For the text-containing cell, return its midpoint in (X, Y) coordinate format. 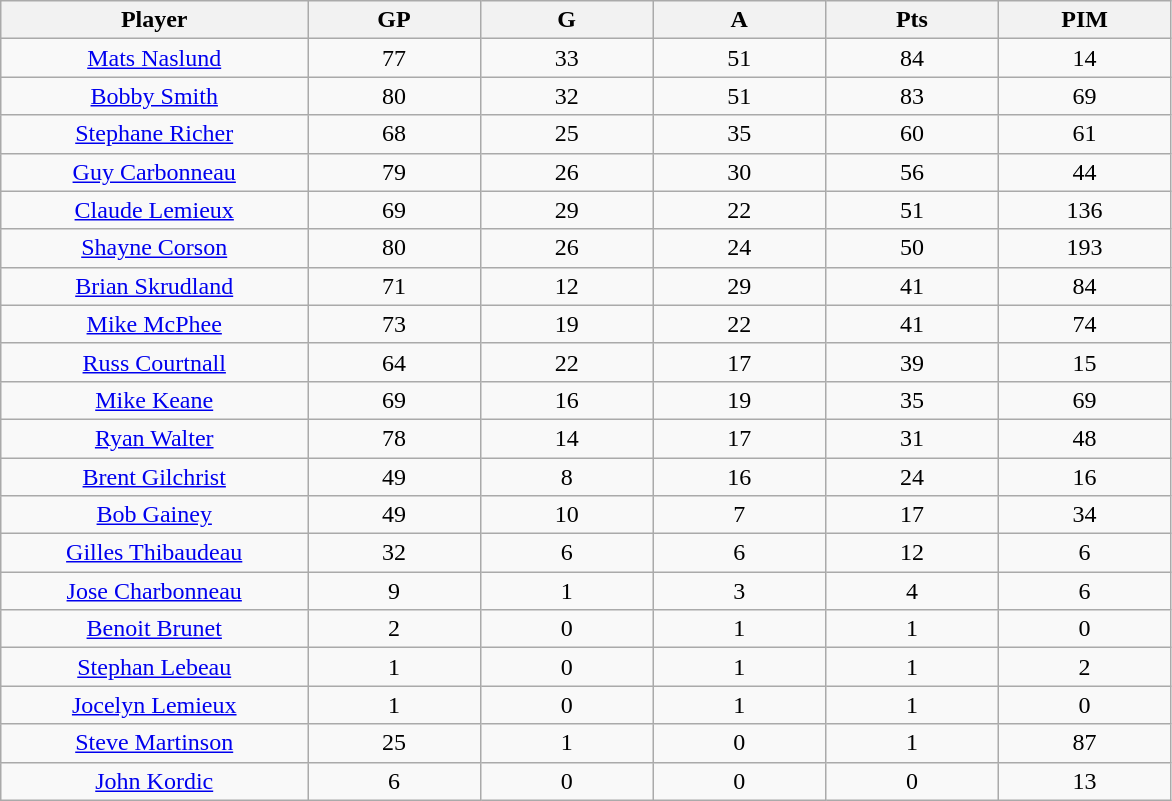
GP (394, 20)
10 (566, 515)
Pts (912, 20)
79 (394, 172)
44 (1084, 172)
3 (740, 591)
4 (912, 591)
193 (1084, 248)
Jose Charbonneau (154, 591)
15 (1084, 362)
8 (566, 477)
Bobby Smith (154, 96)
John Kordic (154, 781)
Bob Gainey (154, 515)
74 (1084, 324)
136 (1084, 210)
9 (394, 591)
50 (912, 248)
Guy Carbonneau (154, 172)
83 (912, 96)
Mike Keane (154, 400)
Jocelyn Lemieux (154, 705)
Claude Lemieux (154, 210)
68 (394, 134)
PIM (1084, 20)
Russ Courtnall (154, 362)
A (740, 20)
64 (394, 362)
7 (740, 515)
Steve Martinson (154, 743)
Ryan Walter (154, 438)
Shayne Corson (154, 248)
Brent Gilchrist (154, 477)
30 (740, 172)
48 (1084, 438)
78 (394, 438)
Player (154, 20)
Brian Skrudland (154, 286)
87 (1084, 743)
Benoit Brunet (154, 629)
34 (1084, 515)
39 (912, 362)
13 (1084, 781)
Stephan Lebeau (154, 667)
61 (1084, 134)
Mike McPhee (154, 324)
60 (912, 134)
33 (566, 58)
31 (912, 438)
G (566, 20)
73 (394, 324)
56 (912, 172)
71 (394, 286)
77 (394, 58)
Stephane Richer (154, 134)
Mats Naslund (154, 58)
Gilles Thibaudeau (154, 553)
